For the text-containing cell, return its midpoint in [X, Y] coordinate format. 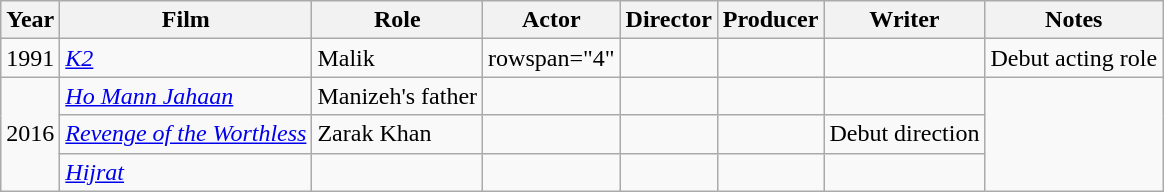
Malik [398, 58]
Producer [770, 20]
rowspan="4" [552, 58]
Revenge of the Worthless [186, 134]
Role [398, 20]
K2 [186, 58]
Director [668, 20]
Notes [1074, 20]
Ho Mann Jahaan [186, 96]
Writer [904, 20]
1991 [30, 58]
Manizeh's father [398, 96]
Year [30, 20]
Actor [552, 20]
Hijrat [186, 172]
Debut acting role [1074, 58]
2016 [30, 134]
Film [186, 20]
Zarak Khan [398, 134]
Debut direction [904, 134]
